Locate the cell with the specified text and output its [x, y] center coordinate. 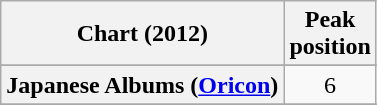
6 [330, 85]
Chart (2012) [142, 34]
Peakposition [330, 34]
Japanese Albums (Oricon) [142, 85]
